Return the [X, Y] coordinate for the center point of the cell that contains the specified text.  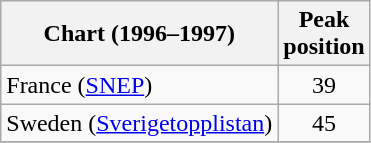
Chart (1996–1997) [140, 34]
Sweden (Sverigetopplistan) [140, 123]
39 [324, 85]
45 [324, 123]
France (SNEP) [140, 85]
Peakposition [324, 34]
